Extract the [X, Y] coordinate from the center of the cell holding the provided text.  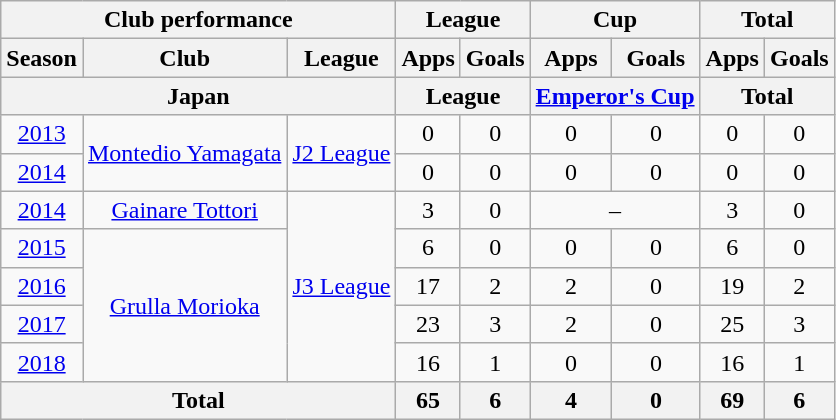
Montedio Yamagata [184, 153]
Club [184, 58]
2015 [42, 248]
2018 [42, 362]
J3 League [342, 286]
Gainare Tottori [184, 210]
19 [732, 286]
Club performance [198, 20]
23 [428, 324]
2016 [42, 286]
Japan [198, 96]
Grulla Morioka [184, 305]
2017 [42, 324]
2013 [42, 134]
Emperor's Cup [615, 96]
25 [732, 324]
Season [42, 58]
Cup [615, 20]
17 [428, 286]
65 [428, 400]
69 [732, 400]
– [615, 210]
4 [571, 400]
J2 League [342, 153]
